Identify which cell holds the provided text, then report its [X, Y] central coordinate. 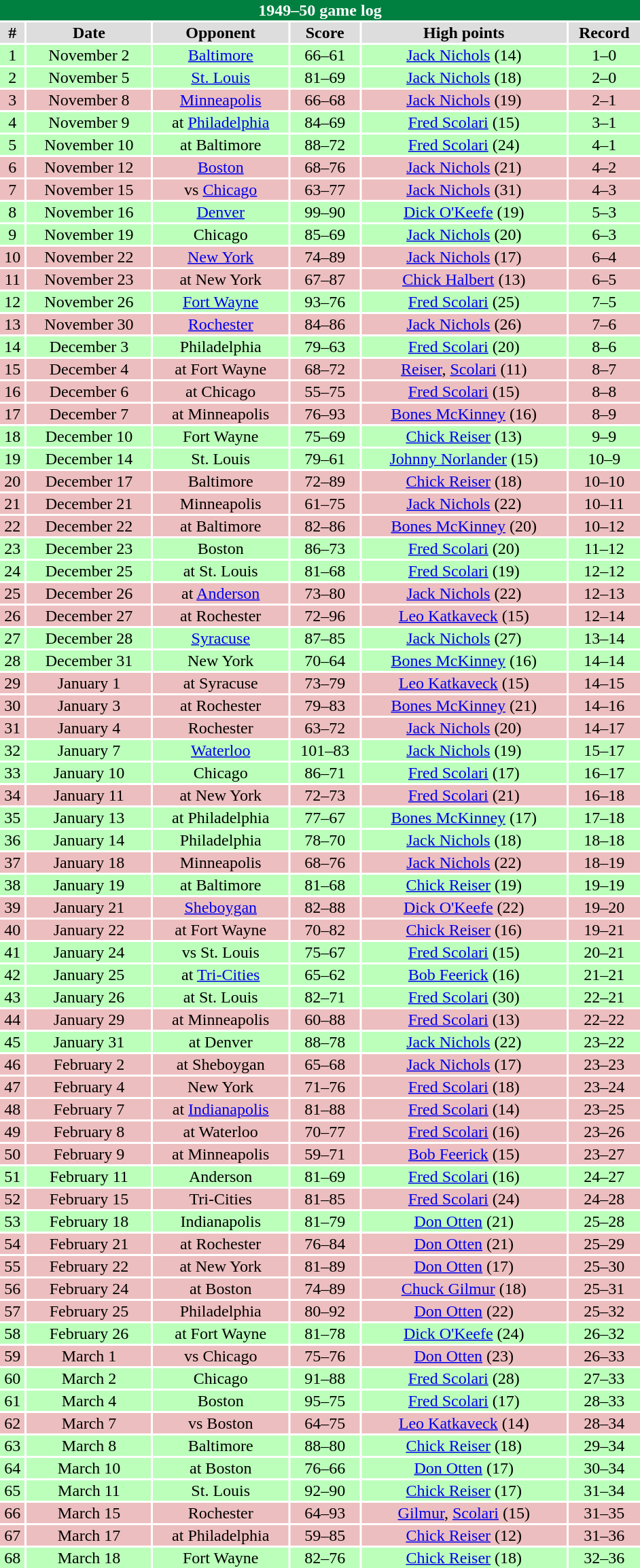
66 [12, 1513]
Chick Reiser (19) [463, 885]
67–87 [325, 279]
4–1 [604, 145]
77–67 [325, 818]
February 2 [90, 1064]
2–1 [604, 100]
5 [12, 145]
22–22 [604, 1020]
75–76 [325, 1356]
79–61 [325, 459]
4–2 [604, 167]
# [12, 33]
12–14 [604, 616]
43 [12, 997]
February 26 [90, 1334]
at Indianapolis [220, 1109]
2–0 [604, 77]
Dick O'Keefe (19) [463, 212]
March 11 [90, 1491]
March 15 [90, 1513]
14–15 [604, 683]
30–34 [604, 1468]
81–78 [325, 1334]
Fred Scolari (30) [463, 997]
70–82 [325, 930]
Jack Nichols (27) [463, 638]
44 [12, 1020]
Jack Nichols (14) [463, 55]
14 [12, 347]
22–21 [604, 997]
March 18 [90, 1558]
Waterloo [220, 750]
Sheboygan [220, 907]
72–89 [325, 481]
December 26 [90, 593]
14–16 [604, 705]
Chick Reiser (16) [463, 930]
November 30 [90, 324]
80–92 [325, 1311]
March 1 [90, 1356]
88–72 [325, 145]
27–33 [604, 1378]
72–73 [325, 795]
17–18 [604, 818]
vs Boston [220, 1423]
64 [12, 1468]
81–88 [325, 1109]
86–71 [325, 773]
Jack Nichols (31) [463, 190]
32 [12, 750]
21 [12, 504]
November 15 [90, 190]
63 [12, 1446]
Chuck Gilmur (18) [463, 1289]
10–9 [604, 459]
12–13 [604, 593]
92–90 [325, 1491]
68 [12, 1558]
65–68 [325, 1064]
4 [12, 122]
at Chicago [220, 391]
Fred Scolari (18) [463, 1087]
53 [12, 1221]
38 [12, 885]
February 25 [90, 1311]
8 [12, 212]
81–89 [325, 1266]
18–19 [604, 863]
March 7 [90, 1423]
23–22 [604, 1042]
66–68 [325, 100]
Bones McKinney (20) [463, 526]
25–30 [604, 1266]
19 [12, 459]
7 [12, 190]
Bones McKinney (21) [463, 705]
45 [12, 1042]
Fred Scolari (28) [463, 1378]
Fred Scolari (25) [463, 302]
March 4 [90, 1401]
10–11 [604, 504]
78–70 [325, 840]
at Denver [220, 1042]
Fred Scolari (19) [463, 571]
79–83 [325, 705]
December 31 [90, 661]
November 8 [90, 100]
33 [12, 773]
31–35 [604, 1513]
February 8 [90, 1132]
December 3 [90, 347]
25 [12, 593]
1–0 [604, 55]
Anderson [220, 1177]
31–34 [604, 1491]
30 [12, 705]
Chick Reiser (12) [463, 1535]
Score [325, 33]
Don Otten (22) [463, 1311]
82–88 [325, 907]
9–9 [604, 436]
18 [12, 436]
101–83 [325, 750]
January 22 [90, 930]
November 12 [90, 167]
42 [12, 975]
January 25 [90, 975]
46 [12, 1064]
79–63 [325, 347]
19–19 [604, 885]
52 [12, 1199]
12–12 [604, 571]
82–71 [325, 997]
7–5 [604, 302]
55–75 [325, 391]
November 5 [90, 77]
61 [12, 1401]
26 [12, 616]
March 17 [90, 1535]
63–72 [325, 728]
23–27 [604, 1154]
20 [12, 481]
75–69 [325, 436]
March 8 [90, 1446]
February 18 [90, 1221]
28 [12, 661]
6–4 [604, 257]
January 31 [90, 1042]
December 21 [90, 504]
January 24 [90, 952]
81–79 [325, 1221]
January 4 [90, 728]
Fred Scolari (14) [463, 1109]
January 11 [90, 795]
Dick O'Keefe (22) [463, 907]
16–17 [604, 773]
39 [12, 907]
January 19 [90, 885]
January 10 [90, 773]
28–34 [604, 1423]
14–17 [604, 728]
93–76 [325, 302]
at Tri-Cities [220, 975]
23–26 [604, 1132]
Record [604, 33]
13–14 [604, 638]
81–85 [325, 1199]
November 23 [90, 279]
65 [12, 1491]
40 [12, 930]
Reiser, Scolari (11) [463, 369]
vs St. Louis [220, 952]
84–69 [325, 122]
71–76 [325, 1087]
Johnny Norlander (15) [463, 459]
12 [12, 302]
60 [12, 1378]
88–80 [325, 1446]
Don Otten (23) [463, 1356]
Bob Feerick (15) [463, 1154]
76–66 [325, 1468]
99–90 [325, 212]
25–31 [604, 1289]
23–25 [604, 1109]
Fred Scolari (21) [463, 795]
January 13 [90, 818]
December 14 [90, 459]
29–34 [604, 1446]
November 22 [90, 257]
1 [12, 55]
Jack Nichols (21) [463, 167]
26–33 [604, 1356]
21–21 [604, 975]
25–28 [604, 1221]
February 7 [90, 1109]
23–23 [604, 1064]
January 26 [90, 997]
20–21 [604, 952]
26–32 [604, 1334]
59 [12, 1356]
16–18 [604, 795]
at Sheboygan [220, 1064]
December 17 [90, 481]
January 29 [90, 1020]
2 [12, 77]
66–61 [325, 55]
Chick Reiser (13) [463, 436]
February 4 [90, 1087]
February 9 [90, 1154]
11 [12, 279]
22 [12, 526]
85–69 [325, 234]
60–88 [325, 1020]
51 [12, 1177]
16 [12, 391]
49 [12, 1132]
Syracuse [220, 638]
23–24 [604, 1087]
8–6 [604, 347]
Fred Scolari (13) [463, 1020]
63–77 [325, 190]
January 1 [90, 683]
January 14 [90, 840]
Tri-Cities [220, 1199]
70–77 [325, 1132]
75–67 [325, 952]
3–1 [604, 122]
27 [12, 638]
23 [12, 548]
9 [12, 234]
December 6 [90, 391]
57 [12, 1311]
8–8 [604, 391]
December 10 [90, 436]
17 [12, 414]
14–14 [604, 661]
at Waterloo [220, 1132]
8–9 [604, 414]
Leo Katkaveck (14) [463, 1423]
84–86 [325, 324]
24–28 [604, 1199]
March 10 [90, 1468]
6–5 [604, 279]
25–32 [604, 1311]
72–96 [325, 616]
November 26 [90, 302]
19–21 [604, 930]
Opponent [220, 33]
61–75 [325, 504]
76–84 [325, 1244]
86–73 [325, 548]
25–29 [604, 1244]
24 [12, 571]
February 24 [90, 1289]
50 [12, 1154]
18–18 [604, 840]
8–7 [604, 369]
47 [12, 1087]
March 2 [90, 1378]
64–75 [325, 1423]
19–20 [604, 907]
29 [12, 683]
Date [90, 33]
February 21 [90, 1244]
at Syracuse [220, 683]
January 18 [90, 863]
January 3 [90, 705]
54 [12, 1244]
58 [12, 1334]
64–93 [325, 1513]
at Anderson [220, 593]
November 9 [90, 122]
Bob Feerick (16) [463, 975]
87–85 [325, 638]
11–12 [604, 548]
December 25 [90, 571]
Dick O'Keefe (24) [463, 1334]
5–3 [604, 212]
10–10 [604, 481]
73–80 [325, 593]
December 7 [90, 414]
37 [12, 863]
15 [12, 369]
December 4 [90, 369]
February 22 [90, 1266]
67 [12, 1535]
November 16 [90, 212]
November 19 [90, 234]
3 [12, 100]
82–86 [325, 526]
62 [12, 1423]
November 10 [90, 145]
32–36 [604, 1558]
41 [12, 952]
10–12 [604, 526]
Chick Halbert (13) [463, 279]
48 [12, 1109]
56 [12, 1289]
Jack Nichols (26) [463, 324]
15–17 [604, 750]
55 [12, 1266]
28–33 [604, 1401]
January 21 [90, 907]
70–64 [325, 661]
January 7 [90, 750]
November 2 [90, 55]
Bones McKinney (17) [463, 818]
76–93 [325, 414]
10 [12, 257]
December 23 [90, 548]
Chick Reiser (17) [463, 1491]
31–36 [604, 1535]
6–3 [604, 234]
95–75 [325, 1401]
65–62 [325, 975]
59–85 [325, 1535]
59–71 [325, 1154]
82–76 [325, 1558]
4–3 [604, 190]
73–79 [325, 683]
88–78 [325, 1042]
High points [463, 33]
6 [12, 167]
13 [12, 324]
31 [12, 728]
68–72 [325, 369]
24–27 [604, 1177]
December 27 [90, 616]
February 15 [90, 1199]
35 [12, 818]
December 22 [90, 526]
7–6 [604, 324]
Gilmur, Scolari (15) [463, 1513]
Denver [220, 212]
1949–50 game log [320, 10]
December 28 [90, 638]
Indianapolis [220, 1221]
91–88 [325, 1378]
34 [12, 795]
36 [12, 840]
February 11 [90, 1177]
